For the text-containing cell, return its midpoint in [X, Y] coordinate format. 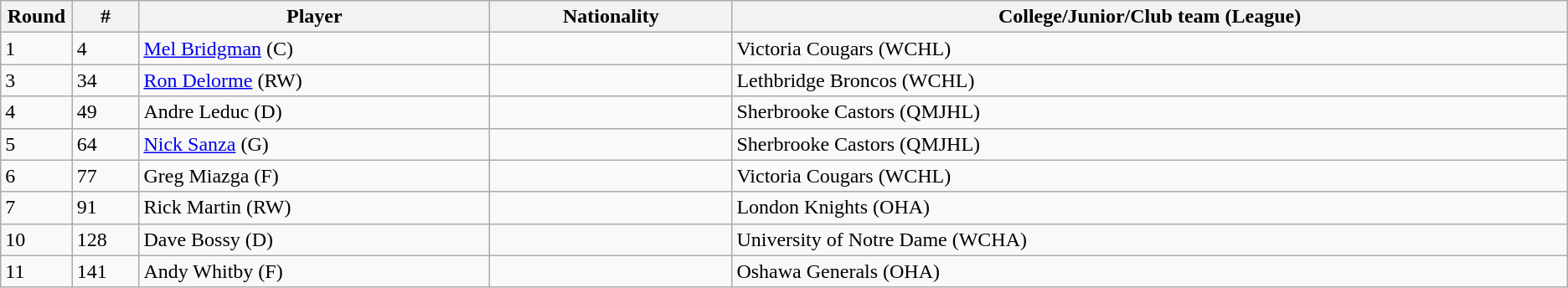
1 [37, 49]
Andre Leduc (D) [315, 112]
5 [37, 144]
Round [37, 17]
64 [106, 144]
Dave Bossy (D) [315, 239]
49 [106, 112]
Player [315, 17]
Mel Bridgman (C) [315, 49]
Lethbridge Broncos (WCHL) [1149, 80]
University of Notre Dame (WCHA) [1149, 239]
Rick Martin (RW) [315, 208]
Greg Miazga (F) [315, 176]
6 [37, 176]
141 [106, 271]
11 [37, 271]
10 [37, 239]
7 [37, 208]
Ron Delorme (RW) [315, 80]
91 [106, 208]
Andy Whitby (F) [315, 271]
London Knights (OHA) [1149, 208]
# [106, 17]
Nick Sanza (G) [315, 144]
34 [106, 80]
Oshawa Generals (OHA) [1149, 271]
77 [106, 176]
128 [106, 239]
College/Junior/Club team (League) [1149, 17]
3 [37, 80]
Nationality [611, 17]
